Output the [X, Y] coordinate of the center of the cell containing the given text.  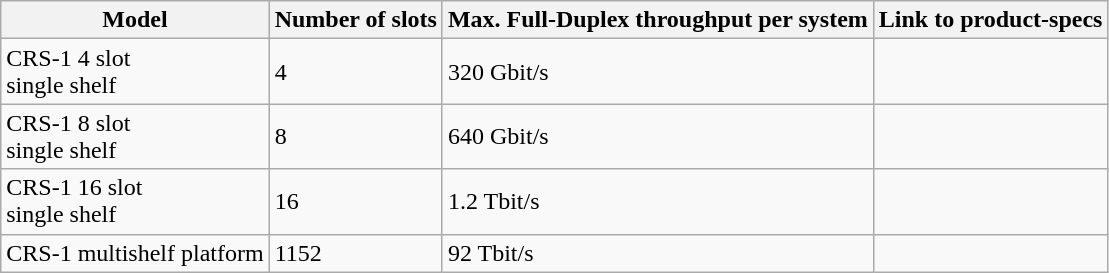
92 Tbit/s [658, 253]
Link to product-specs [990, 20]
4 [356, 72]
1.2 Tbit/s [658, 202]
Model [135, 20]
1152 [356, 253]
CRS-1 8 slotsingle shelf [135, 136]
Number of slots [356, 20]
16 [356, 202]
CRS-1 4 slotsingle shelf [135, 72]
CRS-1 multishelf platform [135, 253]
CRS-1 16 slotsingle shelf [135, 202]
640 Gbit/s [658, 136]
8 [356, 136]
320 Gbit/s [658, 72]
Max. Full-Duplex throughput per system [658, 20]
